Search for the cell housing the specified text and yield its [X, Y] center coordinate. 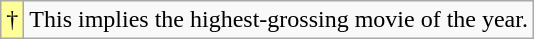
This implies the highest-grossing movie of the year. [279, 20]
† [12, 20]
